From the cell containing the given text, extract its center point as (x, y) coordinate. 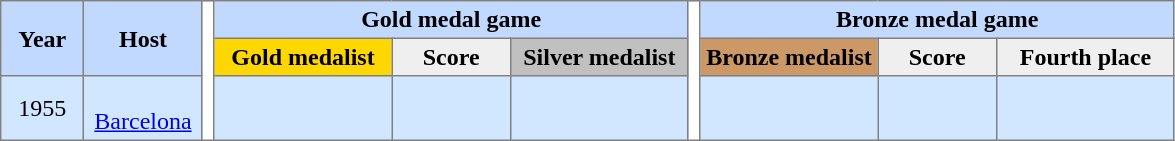
Barcelona (144, 108)
Gold medalist (303, 57)
Host (144, 38)
Bronze medal game (937, 20)
Gold medal game (451, 20)
Silver medalist (599, 57)
1955 (42, 108)
Fourth place (1085, 57)
Bronze medalist (789, 57)
Year (42, 38)
